Locate the cell with the specified text and output its (X, Y) center coordinate. 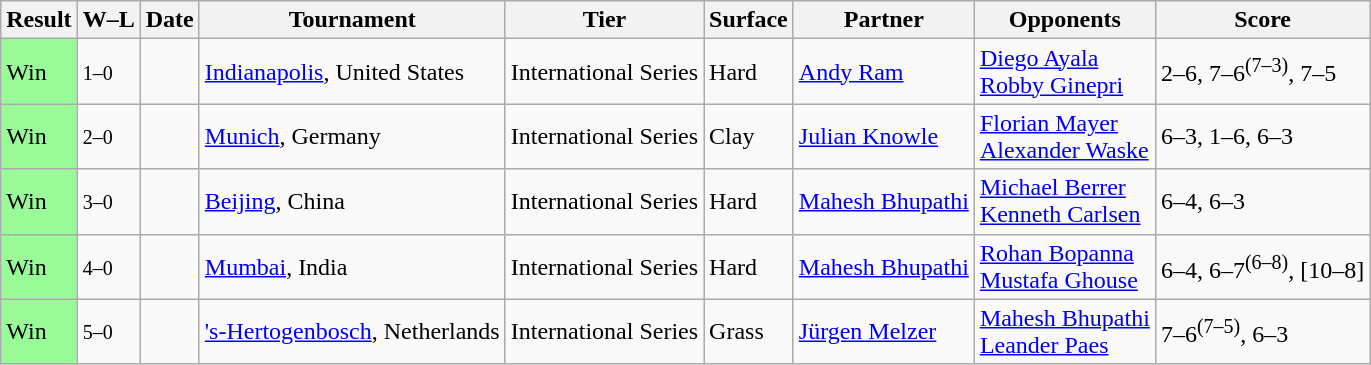
Opponents (1064, 20)
2–0 (108, 136)
7–6(7–5), 6–3 (1262, 332)
Tier (604, 20)
3–0 (108, 202)
Julian Knowle (884, 136)
6–3, 1–6, 6–3 (1262, 136)
Mumbai, India (352, 266)
Rohan Bopanna Mustafa Ghouse (1064, 266)
Mahesh Bhupathi Leander Paes (1064, 332)
6–4, 6–7(6–8), [10–8] (1262, 266)
Andy Ram (884, 72)
Surface (749, 20)
Beijing, China (352, 202)
1–0 (108, 72)
Florian Mayer Alexander Waske (1064, 136)
Result (39, 20)
4–0 (108, 266)
Tournament (352, 20)
6–4, 6–3 (1262, 202)
Partner (884, 20)
Michael Berrer Kenneth Carlsen (1064, 202)
Score (1262, 20)
Indianapolis, United States (352, 72)
5–0 (108, 332)
Date (170, 20)
Diego Ayala Robby Ginepri (1064, 72)
Grass (749, 332)
2–6, 7–6(7–3), 7–5 (1262, 72)
Munich, Germany (352, 136)
Jürgen Melzer (884, 332)
W–L (108, 20)
's-Hertogenbosch, Netherlands (352, 332)
Clay (749, 136)
